Determine the [x, y] coordinate at the center of the cell enclosing the given text.  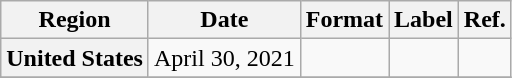
Region [75, 20]
Ref. [484, 20]
United States [75, 58]
April 30, 2021 [224, 58]
Format [344, 20]
Label [424, 20]
Date [224, 20]
